Provide the (X, Y) coordinate of the cell's center where the given text is located.  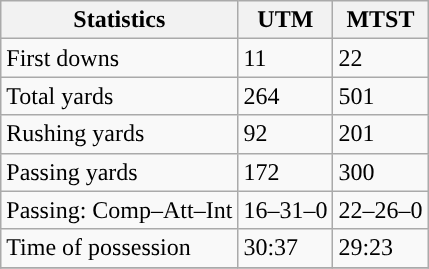
30:37 (286, 248)
Time of possession (120, 248)
First downs (120, 58)
MTST (380, 20)
22–26–0 (380, 210)
Total yards (120, 96)
501 (380, 96)
172 (286, 172)
22 (380, 58)
92 (286, 134)
201 (380, 134)
16–31–0 (286, 210)
Passing: Comp–Att–Int (120, 210)
Rushing yards (120, 134)
11 (286, 58)
300 (380, 172)
Statistics (120, 20)
264 (286, 96)
UTM (286, 20)
Passing yards (120, 172)
29:23 (380, 248)
